Locate the cell with the specified text and output its [x, y] center coordinate. 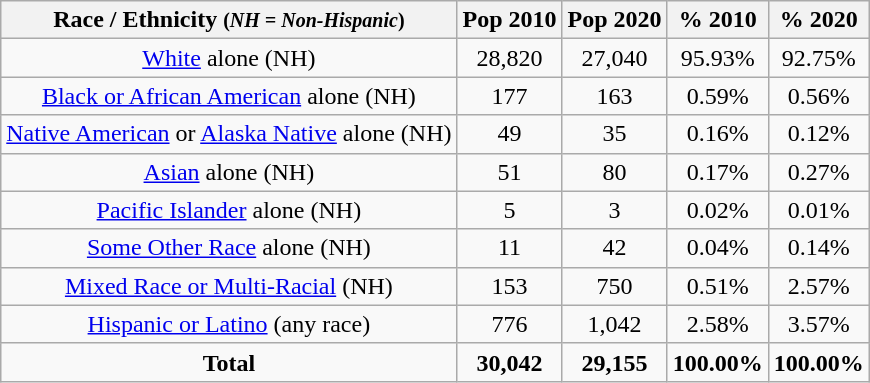
% 2020 [818, 20]
Race / Ethnicity (NH = Non-Hispanic) [229, 20]
0.27% [818, 172]
Black or African American alone (NH) [229, 96]
80 [614, 172]
0.16% [718, 134]
750 [614, 286]
95.93% [718, 58]
0.04% [718, 248]
Native American or Alaska Native alone (NH) [229, 134]
30,042 [510, 362]
3.57% [818, 324]
27,040 [614, 58]
Mixed Race or Multi-Racial (NH) [229, 286]
0.17% [718, 172]
Asian alone (NH) [229, 172]
0.51% [718, 286]
49 [510, 134]
163 [614, 96]
177 [510, 96]
% 2010 [718, 20]
Pop 2010 [510, 20]
Pacific Islander alone (NH) [229, 210]
Some Other Race alone (NH) [229, 248]
28,820 [510, 58]
0.01% [818, 210]
51 [510, 172]
Total [229, 362]
11 [510, 248]
42 [614, 248]
5 [510, 210]
0.02% [718, 210]
2.58% [718, 324]
2.57% [818, 286]
Hispanic or Latino (any race) [229, 324]
0.12% [818, 134]
White alone (NH) [229, 58]
1,042 [614, 324]
29,155 [614, 362]
Pop 2020 [614, 20]
92.75% [818, 58]
35 [614, 134]
0.56% [818, 96]
0.14% [818, 248]
153 [510, 286]
0.59% [718, 96]
776 [510, 324]
3 [614, 210]
